Detect which cell encompasses the target text, then output its [X, Y] center coordinate. 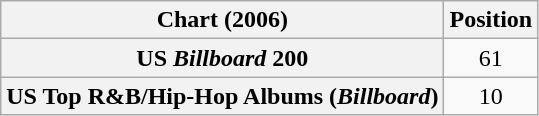
US Top R&B/Hip-Hop Albums (Billboard) [222, 96]
61 [491, 58]
Position [491, 20]
US Billboard 200 [222, 58]
10 [491, 96]
Chart (2006) [222, 20]
